Locate the cell with the specified text and output its [x, y] center coordinate. 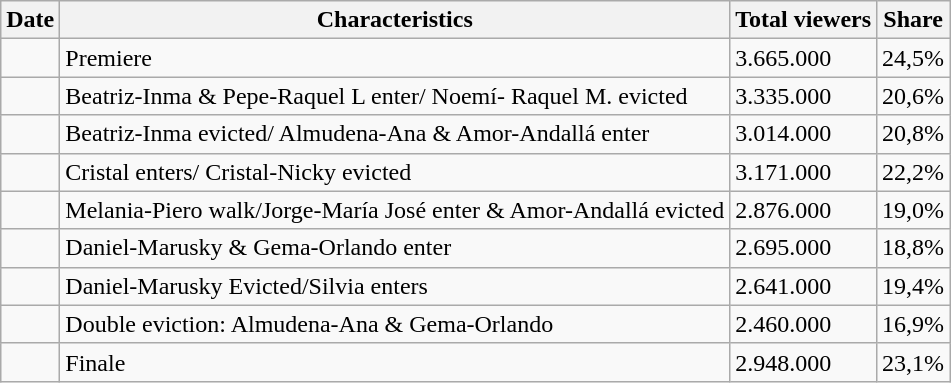
19,4% [914, 286]
Characteristics [395, 20]
Premiere [395, 58]
16,9% [914, 324]
3.171.000 [804, 172]
Daniel-Marusky & Gema-Orlando enter [395, 248]
Daniel-Marusky Evicted/Silvia enters [395, 286]
22,2% [914, 172]
3.014.000 [804, 134]
2.948.000 [804, 362]
Share [914, 20]
2.695.000 [804, 248]
Total viewers [804, 20]
20,6% [914, 96]
2.876.000 [804, 210]
Double eviction: Almudena-Ana & Gema-Orlando [395, 324]
19,0% [914, 210]
Beatriz-Inma evicted/ Almudena-Ana & Amor-Andallá enter [395, 134]
20,8% [914, 134]
Melania-Piero walk/Jorge-María José enter & Amor-Andallá evicted [395, 210]
18,8% [914, 248]
Beatriz-Inma & Pepe-Raquel L enter/ Noemí- Raquel M. evicted [395, 96]
Cristal enters/ Cristal-Nicky evicted [395, 172]
Finale [395, 362]
23,1% [914, 362]
2.641.000 [804, 286]
3.335.000 [804, 96]
3.665.000 [804, 58]
Date [30, 20]
24,5% [914, 58]
2.460.000 [804, 324]
